Return (x, y) of the center of cell containing provided text 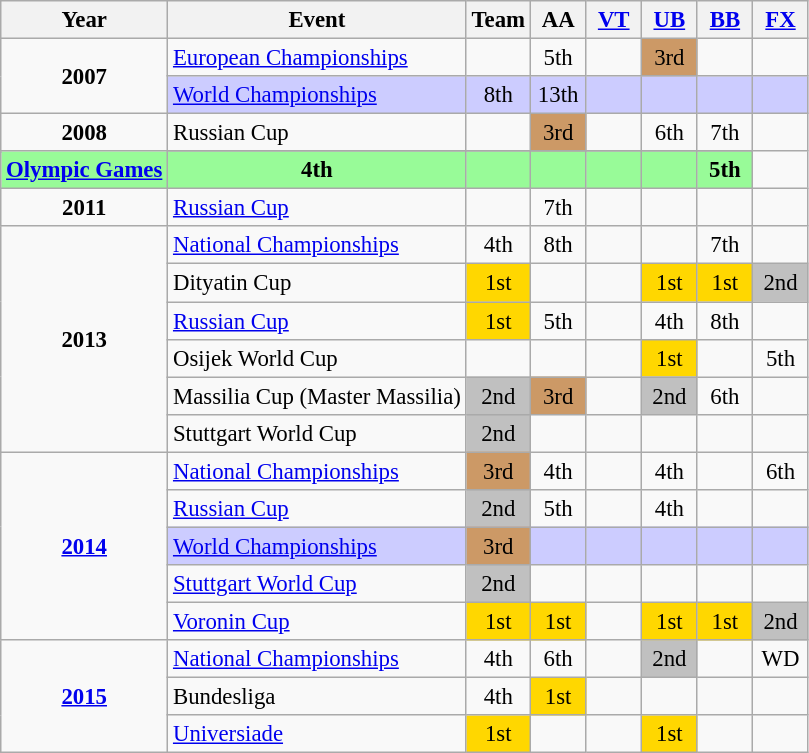
BB (725, 20)
13th (558, 95)
Team (498, 20)
Olympic Games (84, 170)
Voronin Cup (317, 621)
Universiade (317, 734)
2011 (84, 208)
2014 (84, 546)
VT (614, 20)
2015 (84, 696)
Event (317, 20)
Dityatin Cup (317, 283)
2008 (84, 133)
FX (781, 20)
European Championships (317, 58)
AA (558, 20)
WD (781, 659)
Bundesliga (317, 697)
Year (84, 20)
2013 (84, 339)
Osijek World Cup (317, 358)
UB (670, 20)
Massilia Cup (Master Massilia) (317, 396)
2007 (84, 76)
